Pinpoint the cell where the given text exists, returning its (x, y) midpoint coordinate. 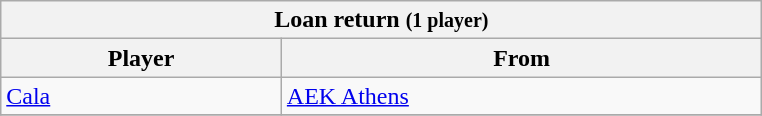
Player (142, 58)
Loan return (1 player) (382, 20)
AEK Athens (521, 96)
From (521, 58)
Cala (142, 96)
